Return the [X, Y] coordinate for the center point of the cell that contains the specified text.  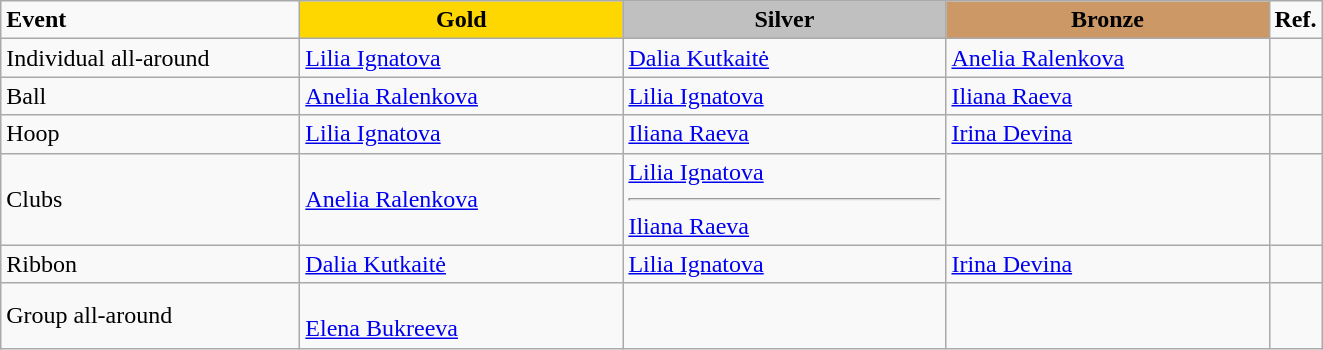
Ball [150, 96]
Ribbon [150, 264]
Lilia Ignatova Iliana Raeva [784, 199]
Event [150, 20]
Bronze [1108, 20]
Elena Bukreeva [462, 316]
Hoop [150, 134]
Gold [462, 20]
Silver [784, 20]
Ref. [1296, 20]
Group all-around [150, 316]
Individual all-around [150, 58]
Clubs [150, 199]
